Detect which cell encompasses the target text, then output its [X, Y] center coordinate. 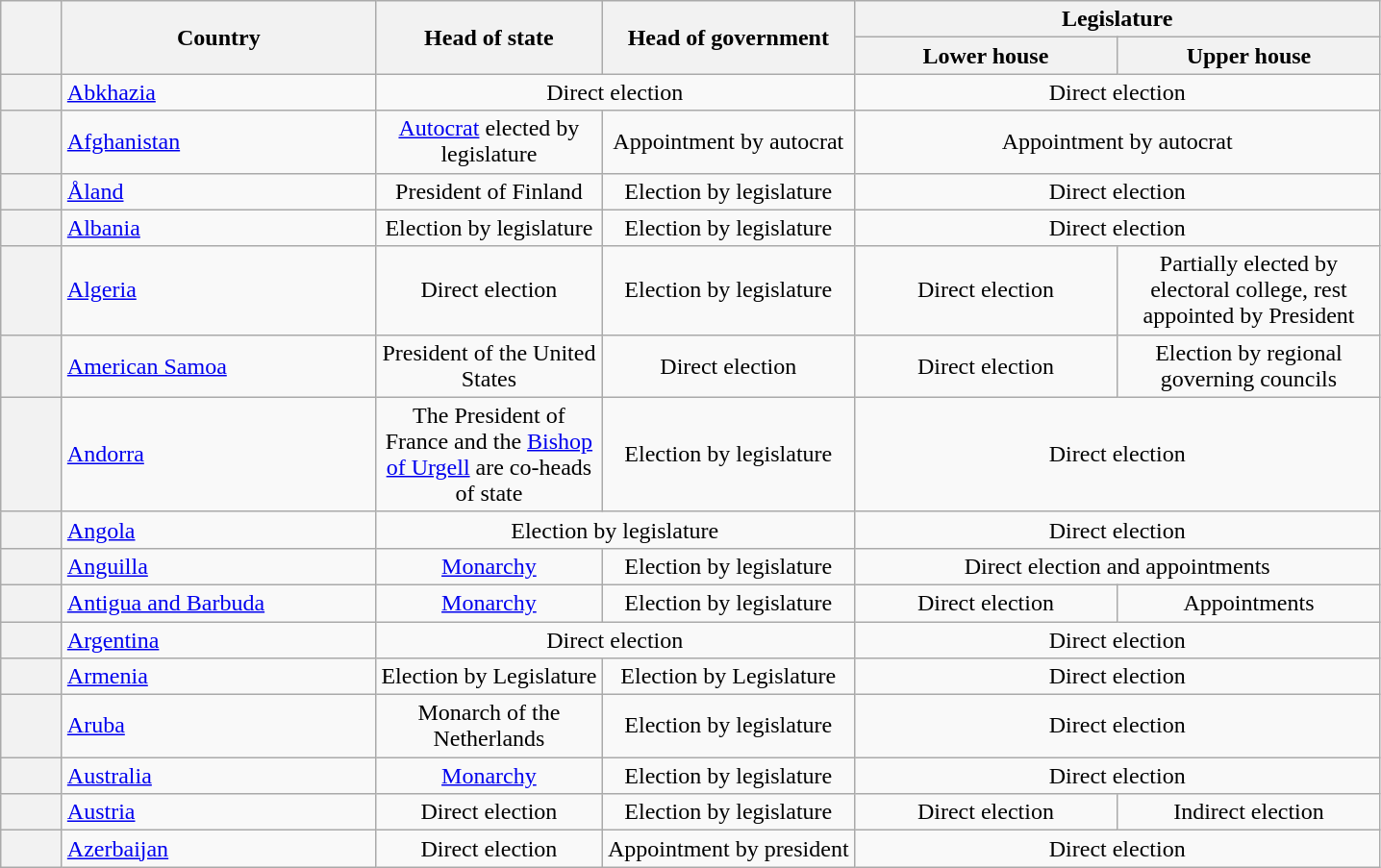
Appointments [1249, 603]
Azerbaijan [218, 849]
Election by regional governing councils [1249, 365]
Albania [218, 228]
The President of France and the Bishop of Urgell are co-heads of state [489, 454]
Austria [218, 812]
Upper house [1249, 56]
Abkhazia [218, 92]
Algeria [218, 290]
Autocrat elected by legislature [489, 142]
President of Finland [489, 191]
Antigua and Barbuda [218, 603]
Legislature [1117, 19]
Anguilla [218, 566]
Head of state [489, 37]
Aruba [218, 727]
President of the United States [489, 365]
Partially elected by electoral college, rest appointed by President [1249, 290]
Appointment by president [728, 849]
Indirect election [1249, 812]
Lower house [986, 56]
American Samoa [218, 365]
Andorra [218, 454]
Monarch of the Netherlands [489, 727]
Country [218, 37]
Afghanistan [218, 142]
Head of government [728, 37]
Australia [218, 776]
Armenia [218, 677]
Angola [218, 530]
Åland [218, 191]
Direct election and appointments [1117, 566]
Argentina [218, 639]
